Detect which cell encompasses the target text, then output its [X, Y] center coordinate. 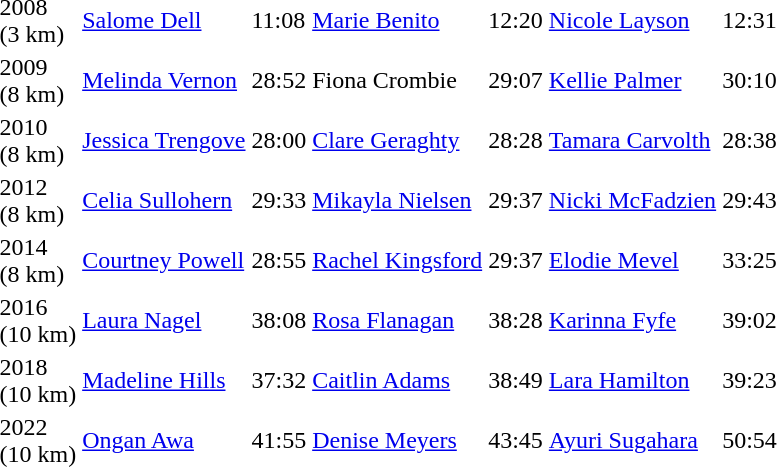
Rosa Flanagan [398, 320]
Rachel Kingsford [398, 260]
Madeline Hills [164, 380]
Lara Hamilton [632, 380]
Jessica Trengove [164, 140]
Mikayla Nielsen [398, 200]
Tamara Carvolth [632, 140]
29:07 [516, 80]
Melinda Vernon [164, 80]
Fiona Crombie [398, 80]
Caitlin Adams [398, 380]
38:08 [279, 320]
29:33 [279, 200]
Karinna Fyfe [632, 320]
Elodie Mevel [632, 260]
Celia Sullohern [164, 200]
38:28 [516, 320]
Kellie Palmer [632, 80]
28:55 [279, 260]
Nicki McFadzien [632, 200]
38:49 [516, 380]
28:52 [279, 80]
28:00 [279, 140]
Clare Geraghty [398, 140]
28:28 [516, 140]
37:32 [279, 380]
Laura Nagel [164, 320]
Courtney Powell [164, 260]
